Pinpoint the cell where the given text exists, returning its [X, Y] midpoint coordinate. 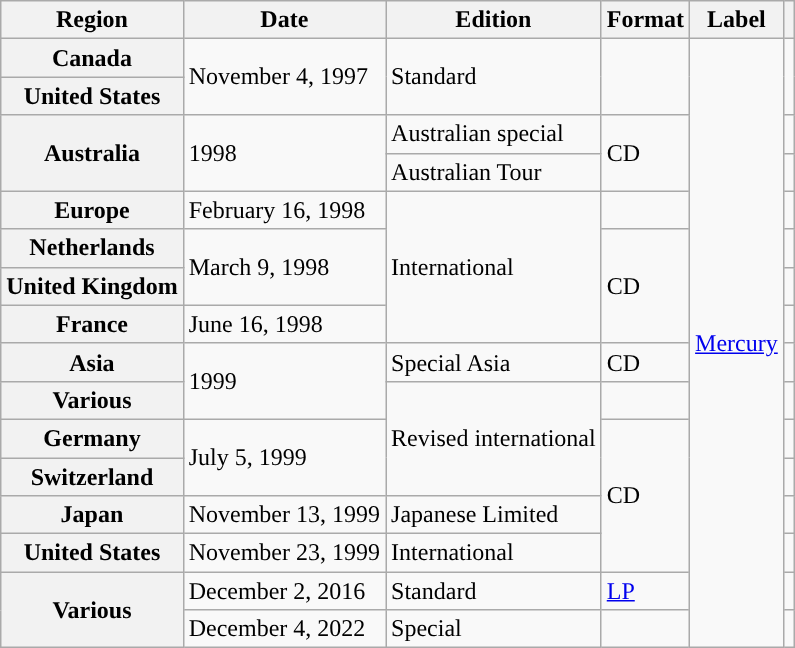
Edition [494, 20]
Japan [92, 515]
December 2, 2016 [284, 591]
United Kingdom [92, 286]
France [92, 324]
March 9, 1998 [284, 267]
June 16, 1998 [284, 324]
Asia [92, 362]
LP [645, 591]
Europe [92, 210]
November 4, 1997 [284, 77]
Revised international [494, 438]
Netherlands [92, 248]
Label [737, 20]
November 23, 1999 [284, 553]
Australian Tour [494, 172]
Region [92, 20]
1998 [284, 153]
Canada [92, 58]
Australian special [494, 134]
Format [645, 20]
Germany [92, 438]
Japanese Limited [494, 515]
February 16, 1998 [284, 210]
July 5, 1999 [284, 457]
December 4, 2022 [284, 629]
Special Asia [494, 362]
1999 [284, 381]
Mercury [737, 344]
Switzerland [92, 477]
November 13, 1999 [284, 515]
Special [494, 629]
Australia [92, 153]
Date [284, 20]
